Extract the [X, Y] coordinate from the center of the cell holding the provided text.  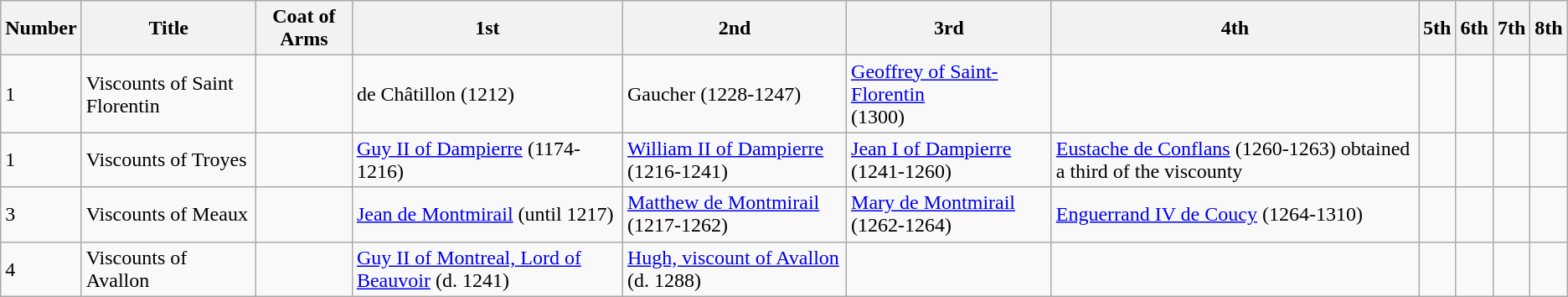
3 [41, 215]
7th [1511, 29]
Jean I of Dampierre (1241-1260) [950, 159]
Guy II of Montreal, Lord of Beauvoir (d. 1241) [487, 268]
de Châtillon (1212) [487, 94]
Number [41, 29]
Jean de Montmirail (until 1217) [487, 215]
6th [1474, 29]
Geoffrey of Saint-Florentin(1300) [950, 94]
1st [487, 29]
William II of Dampierre (1216-1241) [734, 159]
2nd [734, 29]
8th [1549, 29]
Mary de Montmirail (1262-1264) [950, 215]
Viscounts of Meaux [168, 215]
Viscounts of Troyes [168, 159]
Gaucher (1228-1247) [734, 94]
Title [168, 29]
Eustache de Conflans (1260-1263) obtained a third of the viscounty [1235, 159]
3rd [950, 29]
5th [1437, 29]
4 [41, 268]
Viscounts of Avallon [168, 268]
Coat of Arms [303, 29]
Viscounts of Saint Florentin [168, 94]
Guy II of Dampierre (1174-1216) [487, 159]
Matthew de Montmirail (1217-1262) [734, 215]
Hugh, viscount of Avallon (d. 1288) [734, 268]
4th [1235, 29]
Enguerrand IV de Coucy (1264-1310) [1235, 215]
